Find where the given text appears and provide that cell's center as [X, Y] coordinate. 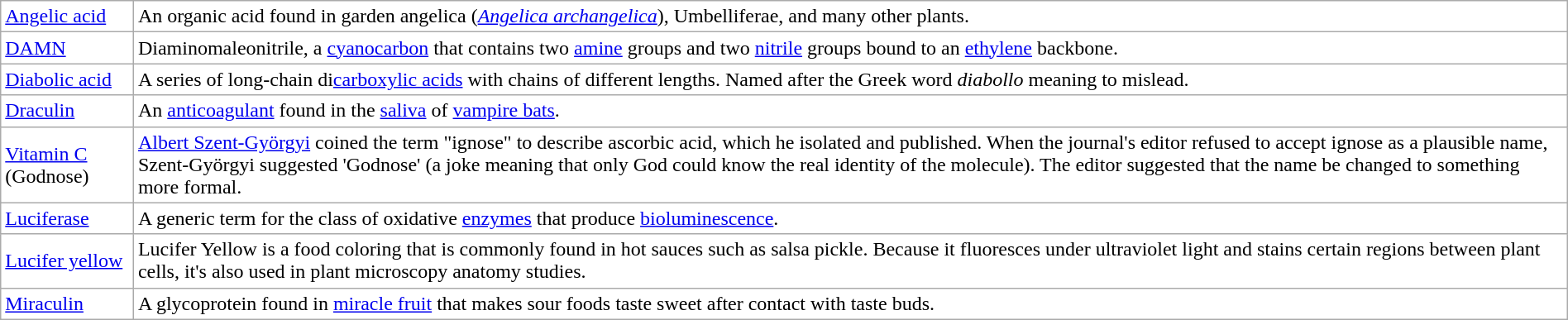
Diaminomaleonitrile, a cyanocarbon that contains two amine groups and two nitrile groups bound to an ethylene backbone. [850, 48]
Lucifer yellow [68, 261]
DAMN [68, 48]
A glycoprotein found in miracle fruit that makes sour foods taste sweet after contact with taste buds. [850, 303]
A series of long-chain dicarboxylic acids with chains of different lengths. Named after the Greek word diabollo meaning to mislead. [850, 79]
Diabolic acid [68, 79]
Luciferase [68, 218]
A generic term for the class of oxidative enzymes that produce bioluminescence. [850, 218]
Vitamin C (Godnose) [68, 165]
An organic acid found in garden angelica (Angelica archangelica), Umbelliferae, and many other plants. [850, 17]
An anticoagulant found in the saliva of vampire bats. [850, 111]
Draculin [68, 111]
Angelic acid [68, 17]
Miraculin [68, 303]
